From the cell containing the given text, extract its center point as [x, y] coordinate. 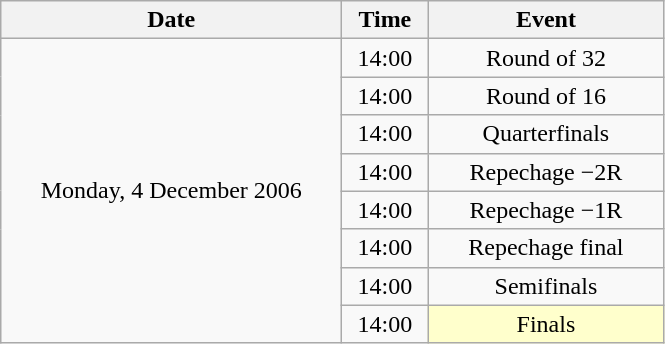
Repechage −1R [546, 210]
Repechage −2R [546, 172]
Round of 32 [546, 58]
Time [385, 20]
Quarterfinals [546, 134]
Date [172, 20]
Finals [546, 324]
Monday, 4 December 2006 [172, 191]
Event [546, 20]
Semifinals [546, 286]
Repechage final [546, 248]
Round of 16 [546, 96]
